Search for the cell housing the specified text and yield its [X, Y] center coordinate. 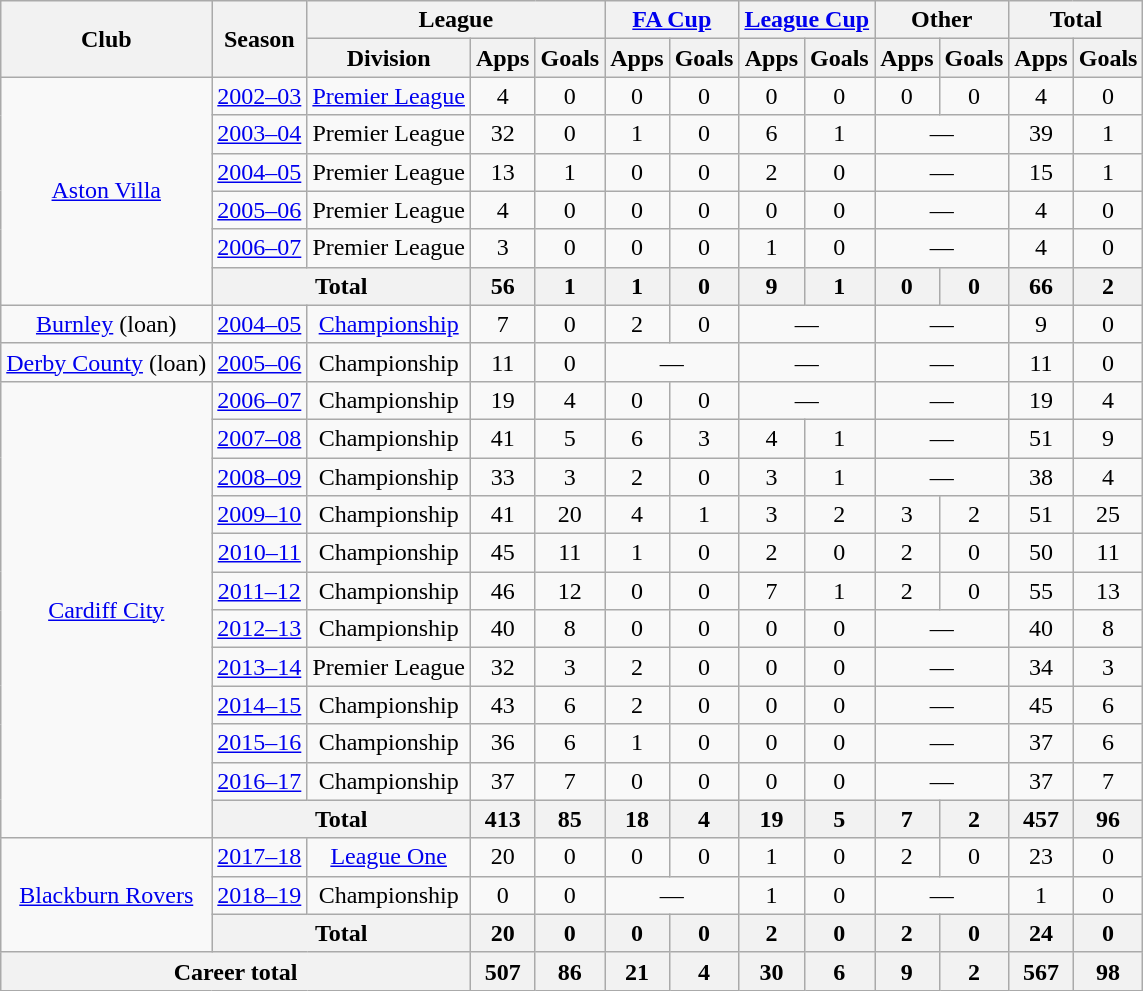
12 [570, 591]
Derby County (loan) [106, 362]
23 [1041, 857]
30 [772, 971]
2010–11 [260, 553]
15 [1041, 172]
2018–19 [260, 895]
56 [503, 286]
2014–15 [260, 705]
55 [1041, 591]
25 [1108, 515]
50 [1041, 553]
Aston Villa [106, 191]
98 [1108, 971]
85 [570, 819]
Club [106, 39]
86 [570, 971]
2008–09 [260, 477]
2007–08 [260, 438]
Other [942, 20]
2011–12 [260, 591]
2009–10 [260, 515]
2002–03 [260, 96]
Blackburn Rovers [106, 895]
League Cup [807, 20]
Career total [236, 971]
Cardiff City [106, 610]
457 [1041, 819]
39 [1041, 134]
FA Cup [672, 20]
38 [1041, 477]
413 [503, 819]
2016–17 [260, 781]
567 [1041, 971]
League [456, 20]
66 [1041, 286]
2015–16 [260, 743]
Burnley (loan) [106, 324]
2003–04 [260, 134]
Division [389, 58]
96 [1108, 819]
League One [389, 857]
2017–18 [260, 857]
2012–13 [260, 629]
Season [260, 39]
2013–14 [260, 667]
18 [637, 819]
21 [637, 971]
507 [503, 971]
34 [1041, 667]
43 [503, 705]
33 [503, 477]
24 [1041, 933]
46 [503, 591]
36 [503, 743]
